Identify which cell holds the provided text, then report its [x, y] central coordinate. 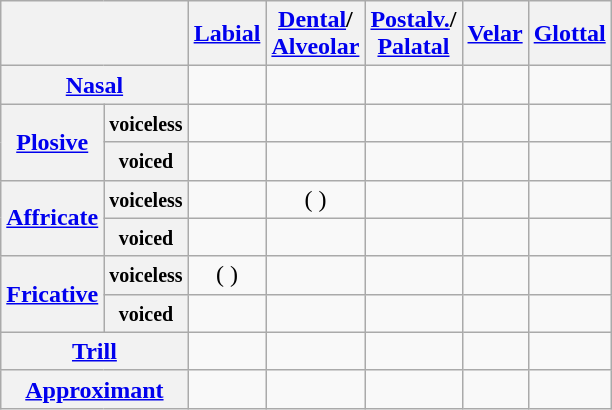
Labial [227, 34]
Trill [94, 351]
Glottal [570, 34]
Approximant [94, 389]
Fricative [52, 294]
Affricate [52, 218]
Dental/Alveolar [316, 34]
Velar [495, 34]
Plosive [52, 142]
Postalv./Palatal [414, 34]
Nasal [94, 85]
